Output the [x, y] coordinate of the center of the cell containing the given text.  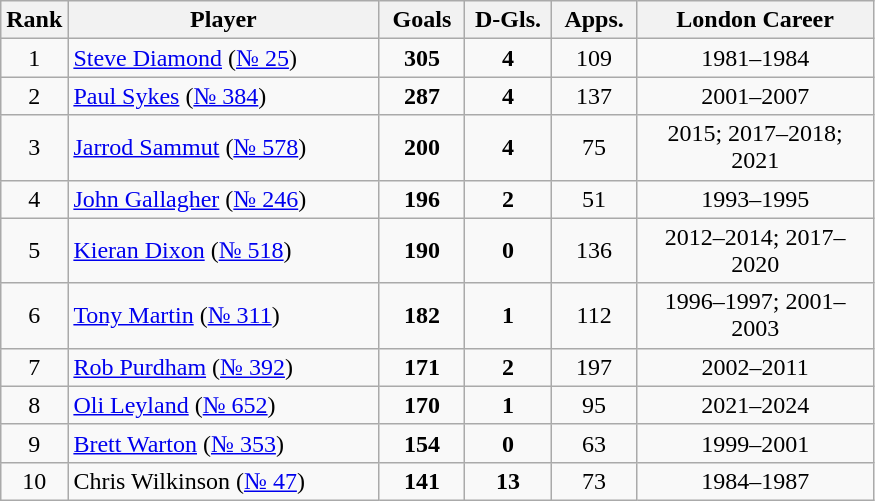
5 [34, 250]
2021–2024 [755, 405]
2015; 2017–2018; 2021 [755, 148]
13 [508, 481]
95 [594, 405]
171 [422, 367]
51 [594, 199]
9 [34, 443]
1993–1995 [755, 199]
190 [422, 250]
Tony Martin (№ 311) [224, 316]
141 [422, 481]
Jarrod Sammut (№ 578) [224, 148]
John Gallagher (№ 246) [224, 199]
7 [34, 367]
6 [34, 316]
Chris Wilkinson (№ 47) [224, 481]
196 [422, 199]
1981–1984 [755, 58]
3 [34, 148]
Paul Sykes (№ 384) [224, 96]
1984–1987 [755, 481]
Goals [422, 20]
2001–2007 [755, 96]
Steve Diamond (№ 25) [224, 58]
200 [422, 148]
London Career [755, 20]
137 [594, 96]
75 [594, 148]
2012–2014; 2017–2020 [755, 250]
170 [422, 405]
2002–2011 [755, 367]
Player [224, 20]
109 [594, 58]
154 [422, 443]
112 [594, 316]
305 [422, 58]
Brett Warton (№ 353) [224, 443]
Rob Purdham (№ 392) [224, 367]
197 [594, 367]
Oli Leyland (№ 652) [224, 405]
Apps. [594, 20]
287 [422, 96]
136 [594, 250]
1999–2001 [755, 443]
D-Gls. [508, 20]
10 [34, 481]
8 [34, 405]
182 [422, 316]
73 [594, 481]
Kieran Dixon (№ 518) [224, 250]
63 [594, 443]
Rank [34, 20]
1996–1997; 2001–2003 [755, 316]
